Scan for the cell matching the given text and deliver its [X, Y] coordinate at center. 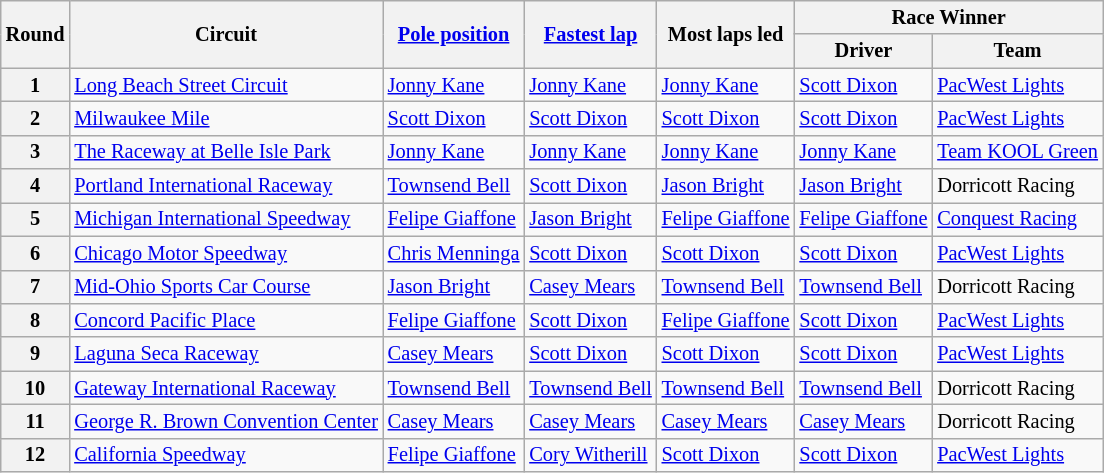
Laguna Seca Raceway [226, 354]
Concord Pacific Place [226, 320]
3 [36, 152]
Portland International Raceway [226, 186]
George R. Brown Convention Center [226, 421]
Cory Witherill [590, 455]
7 [36, 287]
10 [36, 388]
Team KOOL Green [1018, 152]
6 [36, 253]
California Speedway [226, 455]
11 [36, 421]
Most laps led [726, 34]
Round [36, 34]
2 [36, 118]
Race Winner [949, 17]
9 [36, 354]
5 [36, 219]
Team [1018, 51]
Gateway International Raceway [226, 388]
Mid-Ohio Sports Car Course [226, 287]
Chris Menninga [454, 253]
Milwaukee Mile [226, 118]
12 [36, 455]
Driver [864, 51]
The Raceway at Belle Isle Park [226, 152]
Chicago Motor Speedway [226, 253]
4 [36, 186]
Long Beach Street Circuit [226, 85]
Conquest Racing [1018, 219]
Fastest lap [590, 34]
Pole position [454, 34]
1 [36, 85]
Circuit [226, 34]
Michigan International Speedway [226, 219]
8 [36, 320]
